Return the [x, y] coordinate for the center point of the cell that contains the specified text.  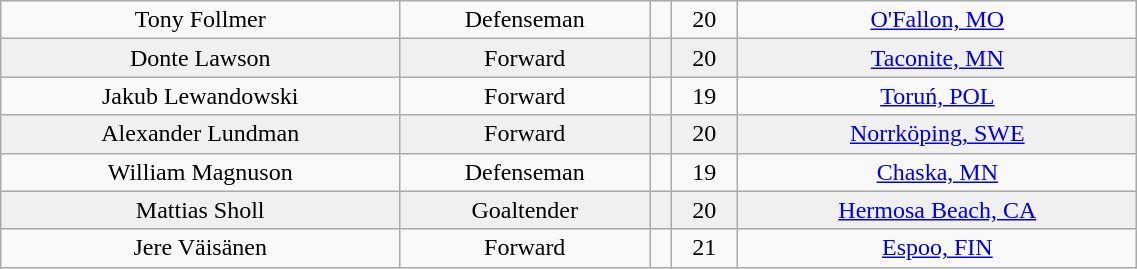
Norrköping, SWE [938, 134]
Tony Follmer [200, 20]
Chaska, MN [938, 172]
21 [704, 248]
Donte Lawson [200, 58]
Alexander Lundman [200, 134]
Jakub Lewandowski [200, 96]
Mattias Sholl [200, 210]
Taconite, MN [938, 58]
Jere Väisänen [200, 248]
O'Fallon, MO [938, 20]
Hermosa Beach, CA [938, 210]
Espoo, FIN [938, 248]
Toruń, POL [938, 96]
Goaltender [525, 210]
William Magnuson [200, 172]
